Return the [x, y] coordinate for the center point of the cell that contains the specified text.  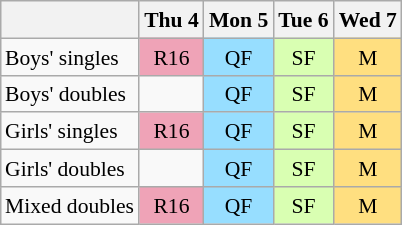
Girls' doubles [70, 168]
Mon 5 [238, 20]
Tue 6 [303, 20]
Wed 7 [368, 20]
Boys' doubles [70, 94]
Boys' singles [70, 56]
Girls' singles [70, 130]
Mixed doubles [70, 204]
Thu 4 [172, 20]
